Determine the (x, y) coordinate at the center of the cell enclosing the given text.  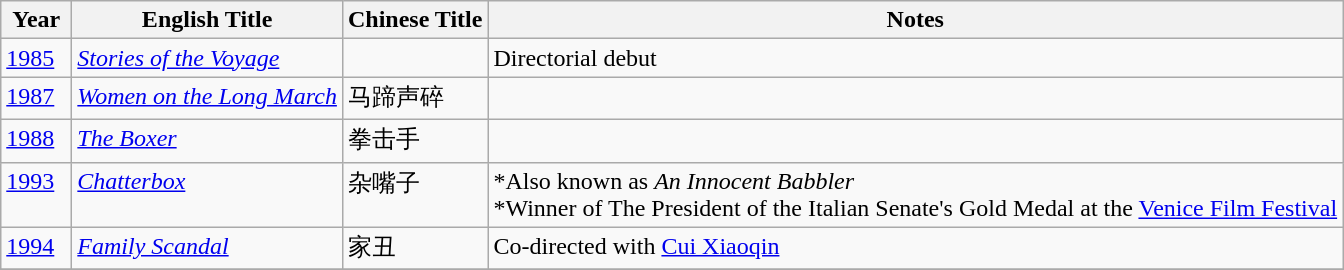
1985 (36, 58)
Chatterbox (208, 194)
The Boxer (208, 140)
家丑 (415, 248)
Family Scandal (208, 248)
English Title (208, 20)
拳击手 (415, 140)
Women on the Long March (208, 98)
*Also known as An Innocent Babbler*Winner of The President of the Italian Senate's Gold Medal at the Venice Film Festival (916, 194)
Co-directed with Cui Xiaoqin (916, 248)
Year (36, 20)
1987 (36, 98)
1994 (36, 248)
马蹄声碎 (415, 98)
Stories of the Voyage (208, 58)
Notes (916, 20)
杂嘴子 (415, 194)
Directorial debut (916, 58)
1988 (36, 140)
1993 (36, 194)
Chinese Title (415, 20)
